Extract the (x, y) coordinate from the center of the cell holding the provided text.  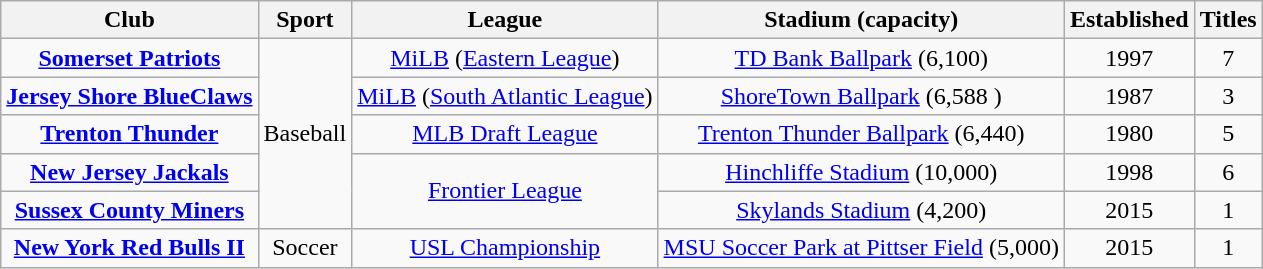
Established (1129, 20)
USL Championship (505, 248)
TD Bank Ballpark (6,100) (861, 58)
MiLB (Eastern League) (505, 58)
Hinchliffe Stadium (10,000) (861, 172)
Stadium (capacity) (861, 20)
Sport (305, 20)
5 (1228, 134)
Titles (1228, 20)
Baseball (305, 134)
Trenton Thunder Ballpark (6,440) (861, 134)
Jersey Shore BlueClaws (130, 96)
New Jersey Jackals (130, 172)
6 (1228, 172)
Trenton Thunder (130, 134)
MLB Draft League (505, 134)
3 (1228, 96)
New York Red Bulls II (130, 248)
Somerset Patriots (130, 58)
1998 (1129, 172)
7 (1228, 58)
League (505, 20)
Frontier League (505, 191)
1997 (1129, 58)
Sussex County Miners (130, 210)
ShoreTown Ballpark (6,588 ) (861, 96)
1980 (1129, 134)
MiLB (South Atlantic League) (505, 96)
Skylands Stadium (4,200) (861, 210)
1987 (1129, 96)
Soccer (305, 248)
MSU Soccer Park at Pittser Field (5,000) (861, 248)
Club (130, 20)
